Pinpoint the cell where the given text exists, returning its [X, Y] midpoint coordinate. 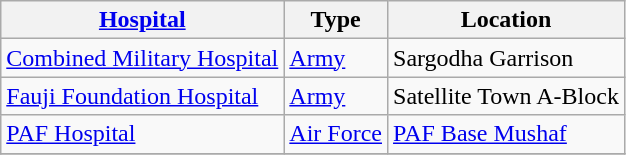
Sargodha Garrison [506, 58]
Fauji Foundation Hospital [142, 96]
PAF Hospital [142, 134]
Location [506, 20]
Air Force [336, 134]
Combined Military Hospital [142, 58]
Hospital [142, 20]
PAF Base Mushaf [506, 134]
Satellite Town A-Block [506, 96]
Type [336, 20]
